From the cell containing the given text, extract its center point as [X, Y] coordinate. 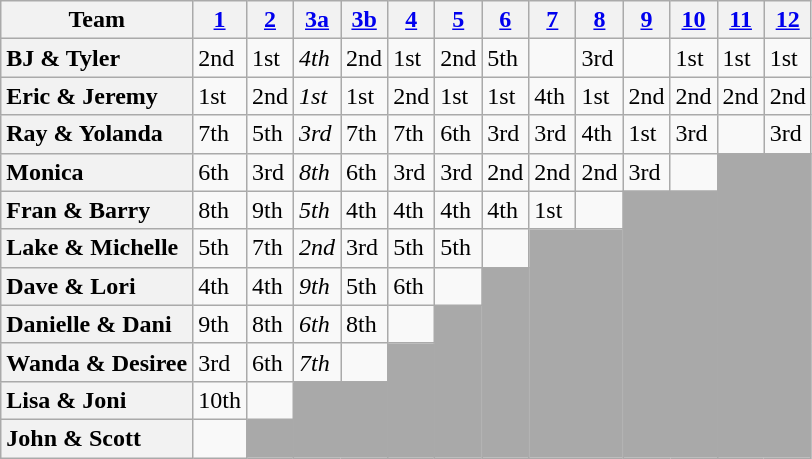
3a [318, 20]
Lisa & Joni [97, 400]
6 [506, 20]
Ray & Yolanda [97, 134]
John & Scott [97, 438]
Team [97, 20]
4 [412, 20]
Wanda & Desiree [97, 362]
12 [788, 20]
10 [694, 20]
Dave & Lori [97, 286]
Lake & Michelle [97, 248]
7 [552, 20]
8 [600, 20]
2 [270, 20]
10th [220, 400]
3b [364, 20]
Monica [97, 172]
Danielle & Dani [97, 324]
5 [458, 20]
11 [740, 20]
Eric & Jeremy [97, 96]
9 [646, 20]
1 [220, 20]
BJ & Tyler [97, 58]
Fran & Barry [97, 210]
